Capture the cell that displays the provided text and extract its [x, y] central coordinate. 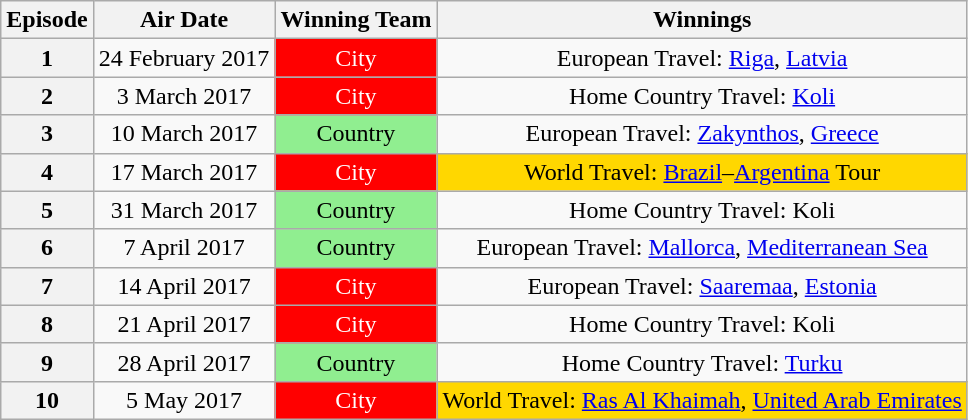
10 [47, 400]
Home Country Travel: Turku [702, 362]
8 [47, 324]
17 March 2017 [184, 172]
9 [47, 362]
4 [47, 172]
1 [47, 58]
Winnings [702, 20]
24 February 2017 [184, 58]
Episode [47, 20]
European Travel: Riga, Latvia [702, 58]
7 April 2017 [184, 248]
European Travel: Mallorca, Mediterranean Sea [702, 248]
3 [47, 134]
14 April 2017 [184, 286]
2 [47, 96]
6 [47, 248]
Winning Team [356, 20]
10 March 2017 [184, 134]
21 April 2017 [184, 324]
European Travel: Zakynthos, Greece [702, 134]
European Travel: Saaremaa, Estonia [702, 286]
5 [47, 210]
Air Date [184, 20]
3 March 2017 [184, 96]
World Travel: Ras Al Khaimah, United Arab Emirates [702, 400]
World Travel: Brazil–Argentina Tour [702, 172]
5 May 2017 [184, 400]
28 April 2017 [184, 362]
7 [47, 286]
31 March 2017 [184, 210]
